Extract the (x, y) coordinate from the center of the cell holding the provided text.  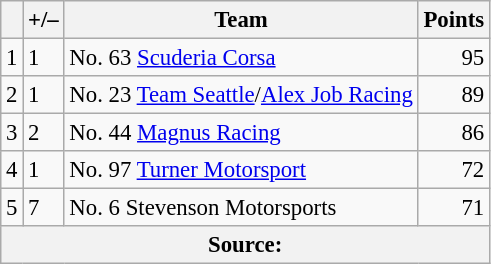
5 (12, 208)
No. 44 Magnus Racing (241, 133)
No. 6 Stevenson Motorsports (241, 208)
Team (241, 20)
4 (12, 170)
7 (44, 208)
71 (454, 208)
3 (12, 133)
89 (454, 95)
72 (454, 170)
95 (454, 58)
86 (454, 133)
Source: (246, 245)
No. 23 Team Seattle/Alex Job Racing (241, 95)
Points (454, 20)
No. 63 Scuderia Corsa (241, 58)
No. 97 Turner Motorsport (241, 170)
+/– (44, 20)
